Search for the cell housing the specified text and yield its (X, Y) center coordinate. 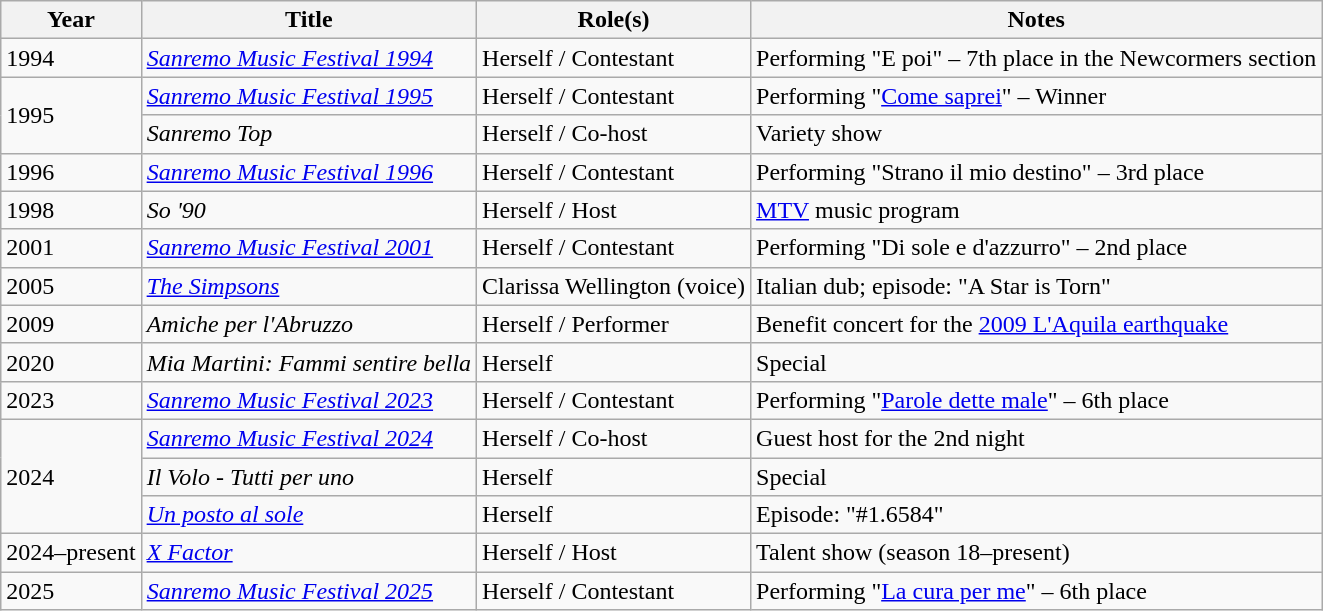
Il Volo - Tutti per uno (308, 477)
Notes (1036, 20)
Sanremo Music Festival 1995 (308, 96)
Sanremo Music Festival 2023 (308, 400)
Performing "E poi" – 7th place in the Newcormers section (1036, 58)
Performing "Di sole e d'azzurro" – 2nd place (1036, 248)
MTV music program (1036, 210)
Sanremo Music Festival 1994 (308, 58)
Sanremo Top (308, 134)
2025 (71, 591)
Episode: "#1.6584" (1036, 515)
Sanremo Music Festival 2001 (308, 248)
Year (71, 20)
Sanremo Music Festival 2024 (308, 438)
Un posto al sole (308, 515)
1998 (71, 210)
So '90 (308, 210)
Role(s) (614, 20)
Variety show (1036, 134)
Sanremo Music Festival 1996 (308, 172)
Performing "Strano il mio destino" – 3rd place (1036, 172)
Talent show (season 18–present) (1036, 553)
Herself / Performer (614, 324)
Sanremo Music Festival 2025 (308, 591)
Performing "Parole dette male" – 6th place (1036, 400)
Benefit concert for the 2009 L'Aquila earthquake (1036, 324)
2009 (71, 324)
2024 (71, 476)
Guest host for the 2nd night (1036, 438)
Title (308, 20)
Amiche per l'Abruzzo (308, 324)
Clarissa Wellington (voice) (614, 286)
2005 (71, 286)
2024–present (71, 553)
1994 (71, 58)
2001 (71, 248)
Performing "La cura per me" – 6th place (1036, 591)
1995 (71, 115)
X Factor (308, 553)
1996 (71, 172)
The Simpsons (308, 286)
Italian dub; episode: "A Star is Torn" (1036, 286)
2023 (71, 400)
Performing "Come saprei" – Winner (1036, 96)
Mia Martini: Fammi sentire bella (308, 362)
2020 (71, 362)
